Pinpoint the cell where the given text exists, returning its [x, y] midpoint coordinate. 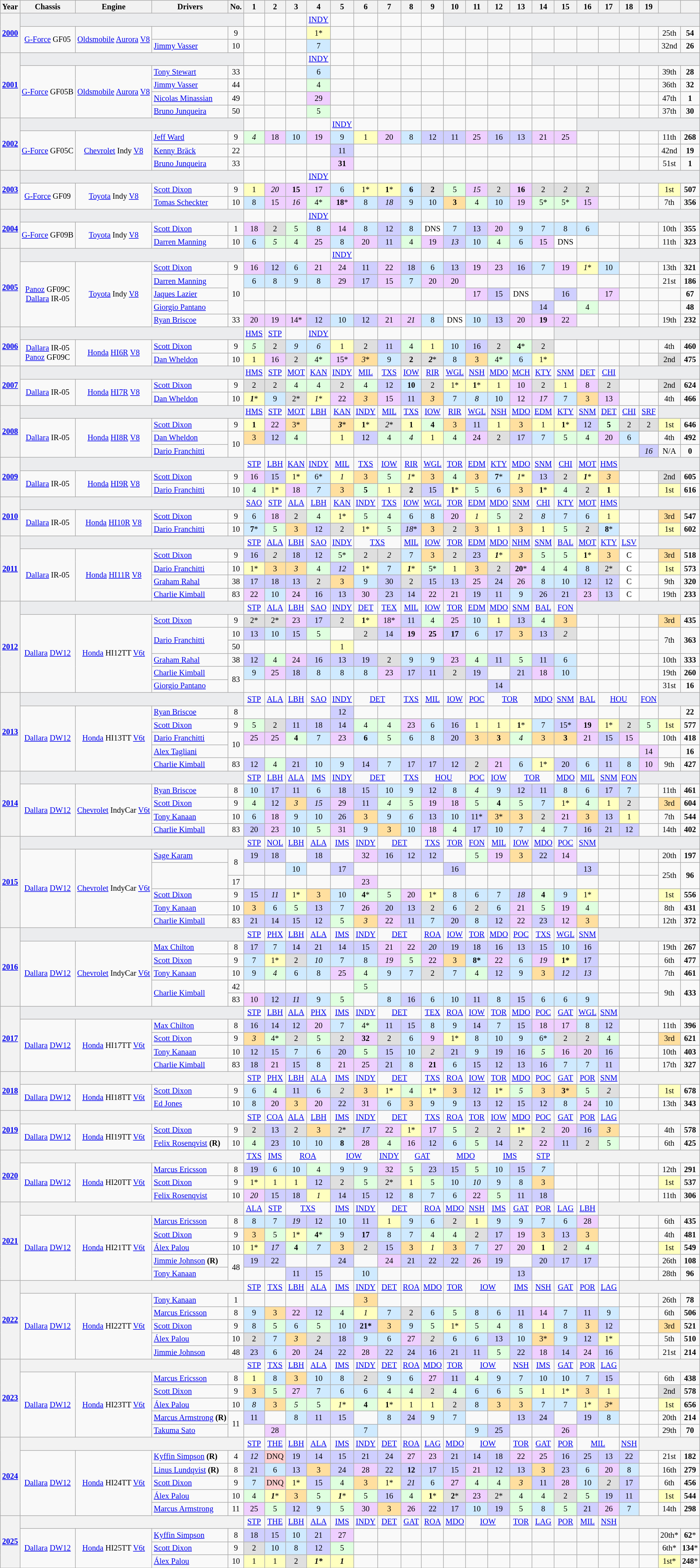
2012 [10, 647]
402 [690, 830]
492 [690, 438]
108 [690, 1261]
605 [690, 477]
2002 [10, 144]
16th [669, 1470]
36th [669, 85]
2024 [10, 1476]
G-Force GF05C [47, 151]
456 [690, 1483]
Kyffin Simpson [190, 1535]
656 [690, 1405]
521 [690, 1326]
333 [690, 660]
481 [690, 1235]
646 [690, 425]
248* [690, 1561]
320 [690, 581]
Sage Karam [190, 856]
Honda HI24TT V6t [113, 1483]
Marcus Armstrong [190, 1509]
2015 [10, 882]
Year [10, 7]
355 [690, 229]
396 [690, 1026]
577 [690, 725]
573 [690, 569]
17th [669, 1065]
78 [690, 1300]
268 [690, 137]
267 [690, 947]
SRF [649, 412]
2010 [10, 516]
537 [690, 1182]
LSV [629, 542]
2022 [10, 1320]
2008 [10, 432]
518 [690, 555]
70 [690, 1431]
49 [236, 98]
2021 [10, 1241]
616 [690, 490]
372 [690, 921]
2016 [10, 967]
279 [690, 1470]
8th [669, 908]
438 [690, 1378]
363 [690, 640]
NHM [521, 542]
37th [669, 111]
Dallara IR-05Panoz GF09C [47, 352]
Linus Lundqvist (R) [190, 1470]
51st [669, 163]
14* [296, 320]
11* [477, 817]
Chevrolet Indy V8 [113, 151]
306 [690, 1195]
197 [690, 856]
Nicolas Minassian [190, 98]
Honda HI19TT V6t [113, 1136]
Jaques Lazier [190, 294]
2005 [10, 288]
0 [690, 451]
Marcus Armstrong (R) [190, 1417]
2018 [10, 1091]
Kyffin Simpson (R) [190, 1457]
NOL [275, 843]
2019 [10, 1130]
233 [690, 595]
Jeff Ward [190, 137]
20th* [669, 1535]
Tony Stewart [190, 72]
477 [690, 960]
Ed Jones [190, 1104]
431 [690, 908]
2017 [10, 1039]
298 [690, 1509]
510 [690, 1339]
506 [690, 1313]
356 [690, 203]
460 [690, 346]
291 [690, 1169]
403 [690, 1052]
327 [690, 1065]
2006 [10, 346]
Jimmie Johnson [190, 1352]
182 [690, 1457]
32nd [669, 46]
Honda HI8R V8 [113, 438]
Kenny Bräck [190, 151]
42 [236, 987]
Tomas Scheckter [190, 203]
343 [690, 1104]
2009 [10, 477]
G-Force GF05B [47, 92]
N/A [669, 451]
Panoz GF09CDallara IR-05 [47, 294]
2004 [10, 229]
2000 [10, 33]
2011 [10, 568]
1st* [669, 1561]
47th [669, 98]
433 [690, 993]
COA [275, 1117]
Felix Rosenqvist [190, 1195]
G-Force GF05 [47, 40]
Honda HI12TT V6t [113, 653]
Honda HI22TT V6t [113, 1326]
39th [669, 72]
Honda HI20TT V6t [113, 1182]
Drivers [190, 7]
Engine [113, 7]
475 [690, 359]
G-Force GF09B [47, 235]
Takuma Sato [190, 1431]
186 [690, 281]
Chassis [47, 7]
2014 [10, 803]
134* [690, 1548]
Honda HI25TT V6t [113, 1548]
321 [690, 268]
2013 [10, 732]
20* [521, 569]
232 [690, 320]
Jimmie Johnson (R) [190, 1261]
678 [690, 1091]
2023 [10, 1398]
28th [669, 1274]
Honda HI11R V8 [113, 575]
67 [690, 294]
Felix Rosenqvist (R) [190, 1143]
No. [236, 7]
556 [690, 895]
323 [690, 242]
425 [690, 1143]
549 [690, 1248]
2003 [10, 189]
62* [690, 1535]
2025 [10, 1542]
2007 [10, 386]
466 [690, 399]
Honda HI13TT V6t [113, 738]
418 [690, 738]
621 [690, 1039]
MCH [521, 373]
54 [690, 33]
5th [669, 1339]
427 [690, 764]
Honda HI21TT V6t [113, 1247]
G-Force GF09 [47, 196]
604 [690, 803]
2020 [10, 1176]
Honda HI10R V8 [113, 522]
260 [690, 673]
Honda HI18TT V6t [113, 1098]
6th* [669, 1548]
Alex Tagliani [190, 751]
547 [690, 516]
2001 [10, 85]
Honda HI17TT V6t [113, 1046]
Honda HI9R V8 [113, 484]
Honda HI23TT V6t [113, 1404]
Honda HI7R V8 [113, 392]
507 [690, 190]
31st [669, 686]
21* [366, 1326]
602 [690, 529]
44 [236, 85]
29th [669, 1431]
Honda HI6R V8 [113, 352]
624 [690, 385]
42nd [669, 151]
